Capture the cell that displays the provided text and extract its [x, y] central coordinate. 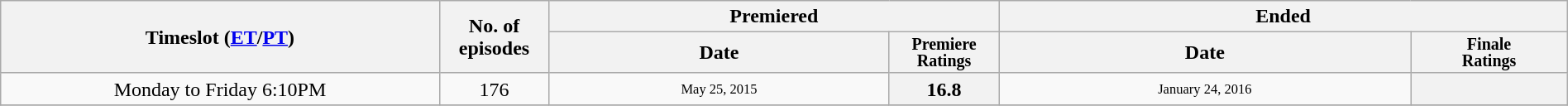
FinaleRatings [1489, 53]
16.8 [944, 89]
Monday to Friday 6:10PM [220, 89]
No. ofepisodes [495, 37]
May 25, 2015 [719, 89]
Ended [1284, 17]
Premiered [774, 17]
January 24, 2016 [1205, 89]
176 [495, 89]
Timeslot (ET/PT) [220, 37]
PremiereRatings [944, 53]
